Detect which cell encompasses the target text, then output its (x, y) center coordinate. 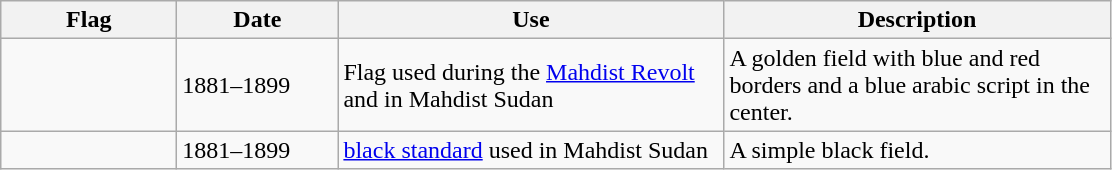
A golden field with blue and red borders and a blue arabic script in the center. (917, 85)
black standard used in Mahdist Sudan (531, 150)
A simple black field. (917, 150)
Description (917, 20)
Date (258, 20)
Use (531, 20)
Flag (89, 20)
Flag used during the Mahdist Revolt and in Mahdist Sudan (531, 85)
